Search for the cell housing the specified text and yield its [x, y] center coordinate. 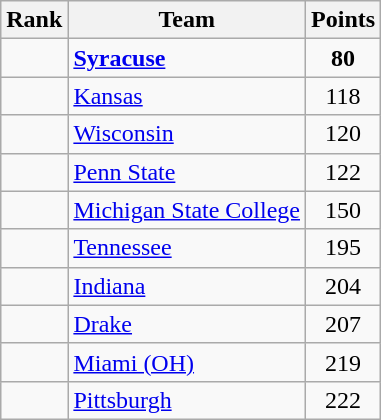
150 [344, 210]
204 [344, 286]
Pittsburgh [187, 400]
Kansas [187, 96]
Points [344, 20]
Rank [34, 20]
Syracuse [187, 58]
Drake [187, 324]
Penn State [187, 172]
Team [187, 20]
219 [344, 362]
Tennessee [187, 248]
222 [344, 400]
207 [344, 324]
Indiana [187, 286]
118 [344, 96]
120 [344, 134]
122 [344, 172]
80 [344, 58]
195 [344, 248]
Michigan State College [187, 210]
Wisconsin [187, 134]
Miami (OH) [187, 362]
